Find where the given text appears and provide that cell's center as [X, Y] coordinate. 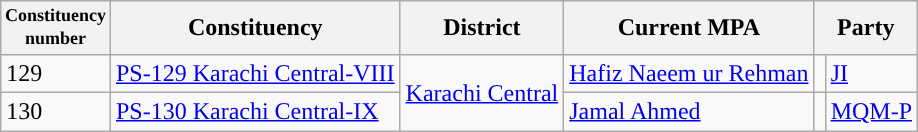
PS-130 Karachi Central-IX [255, 111]
Constituency number [56, 28]
Party [866, 28]
Jamal Ahmed [689, 111]
Hafiz Naeem ur Rehman [689, 73]
MQM-P [871, 111]
PS-129 Karachi Central-VIII [255, 73]
Constituency [255, 28]
Current MPA [689, 28]
Karachi Central [482, 92]
129 [56, 73]
130 [56, 111]
JI [871, 73]
District [482, 28]
